Extract the [X, Y] coordinate from the center of the cell holding the provided text.  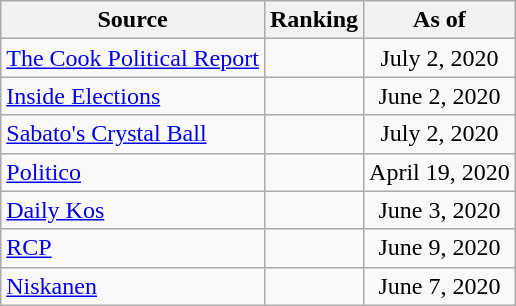
June 9, 2020 [440, 248]
Ranking [314, 20]
Niskanen [133, 286]
Inside Elections [133, 96]
June 3, 2020 [440, 210]
RCP [133, 248]
June 2, 2020 [440, 96]
Source [133, 20]
Daily Kos [133, 210]
April 19, 2020 [440, 172]
The Cook Political Report [133, 58]
June 7, 2020 [440, 286]
Politico [133, 172]
Sabato's Crystal Ball [133, 134]
As of [440, 20]
